From the cell containing the given text, extract its center point as [x, y] coordinate. 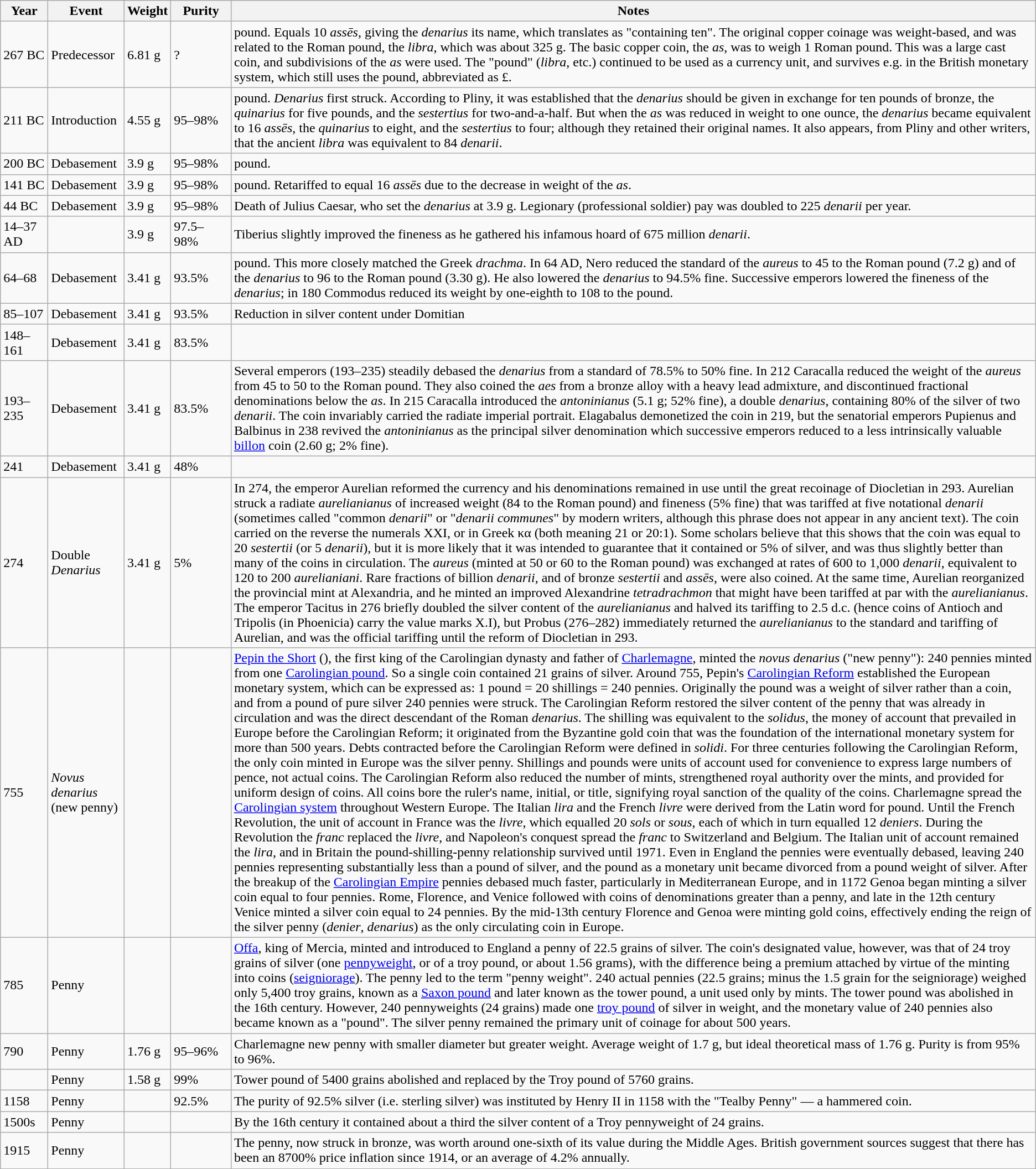
Event [86, 11]
6.81 g [147, 54]
64–68 [24, 278]
92.5% [201, 1101]
785 [24, 986]
148–161 [24, 342]
1.76 g [147, 1051]
Tiberius slightly improved the fineness as he gathered his infamous hoard of 675 million denarii. [633, 235]
241 [24, 466]
pound. [633, 164]
pound. Retariffed to equal 16 assēs due to the decrease in weight of the as. [633, 185]
267 BC [24, 54]
274 [24, 562]
1.58 g [147, 1080]
Introduction [86, 121]
Reduction in silver content under Domitian [633, 314]
The purity of 92.5% silver (i.e. sterling silver) was instituted by Henry II in 1158 with the "Tealby Penny" — a hammered coin. [633, 1101]
By the 16th century it contained about a third the silver content of a Troy pennyweight of 24 grains. [633, 1122]
97.5–98% [201, 235]
193–235 [24, 408]
? [201, 54]
755 [24, 793]
Death of Julius Caesar, who set the denarius at 3.9 g. Legionary (professional soldier) pay was doubled to 225 denarii per year. [633, 206]
1158 [24, 1101]
Year [24, 11]
Purity [201, 11]
141 BC [24, 185]
Notes [633, 11]
85–107 [24, 314]
5% [201, 562]
48% [201, 466]
1915 [24, 1151]
Weight [147, 11]
99% [201, 1080]
Novus denarius (new penny) [86, 793]
4.55 g [147, 121]
Double Denarius [86, 562]
211 BC [24, 121]
1500s [24, 1122]
200 BC [24, 164]
790 [24, 1051]
Tower pound of 5400 grains abolished and replaced by the Troy pound of 5760 grains. [633, 1080]
Predecessor [86, 54]
95–96% [201, 1051]
44 BC [24, 206]
14–37 AD [24, 235]
